Search for the cell housing the specified text and yield its (x, y) center coordinate. 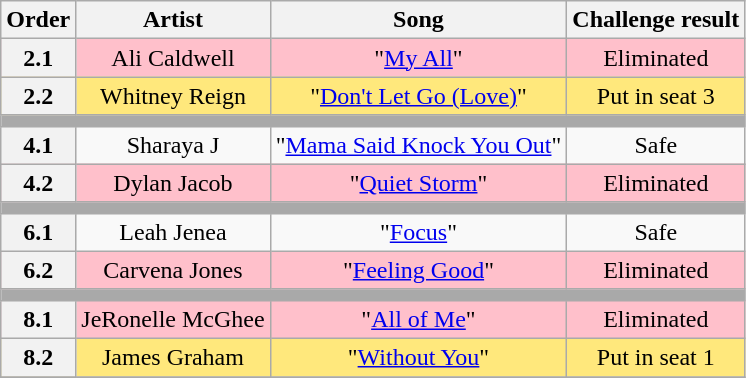
"Don't Let Go (Love)" (418, 96)
4.1 (38, 145)
"Focus" (418, 232)
2.2 (38, 96)
Song (418, 20)
8.2 (38, 357)
"Quiet Storm" (418, 183)
"Feeling Good" (418, 270)
Artist (173, 20)
"My All" (418, 58)
James Graham (173, 357)
"All of Me" (418, 319)
6.1 (38, 232)
Put in seat 3 (656, 96)
8.1 (38, 319)
Sharaya J (173, 145)
6.2 (38, 270)
Dylan Jacob (173, 183)
Whitney Reign (173, 96)
Put in seat 1 (656, 357)
Carvena Jones (173, 270)
Challenge result (656, 20)
"Mama Said Knock You Out" (418, 145)
Order (38, 20)
4.2 (38, 183)
"Without You" (418, 357)
Ali Caldwell (173, 58)
Leah Jenea (173, 232)
JeRonelle McGhee (173, 319)
2.1 (38, 58)
